Pinpoint the cell where the given text exists, returning its (x, y) midpoint coordinate. 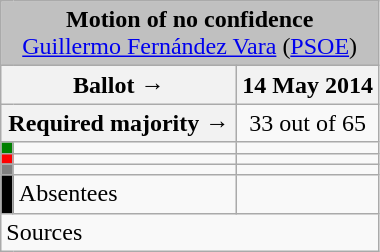
14 May 2014 (308, 85)
Motion of no confidenceGuillermo Fernández Vara (PSOE) (190, 34)
Required majority → (119, 123)
33 out of 65 (308, 123)
Absentees (125, 194)
Ballot → (119, 85)
Sources (190, 232)
